Return the [x, y] coordinate for the center point of the cell that contains the specified text.  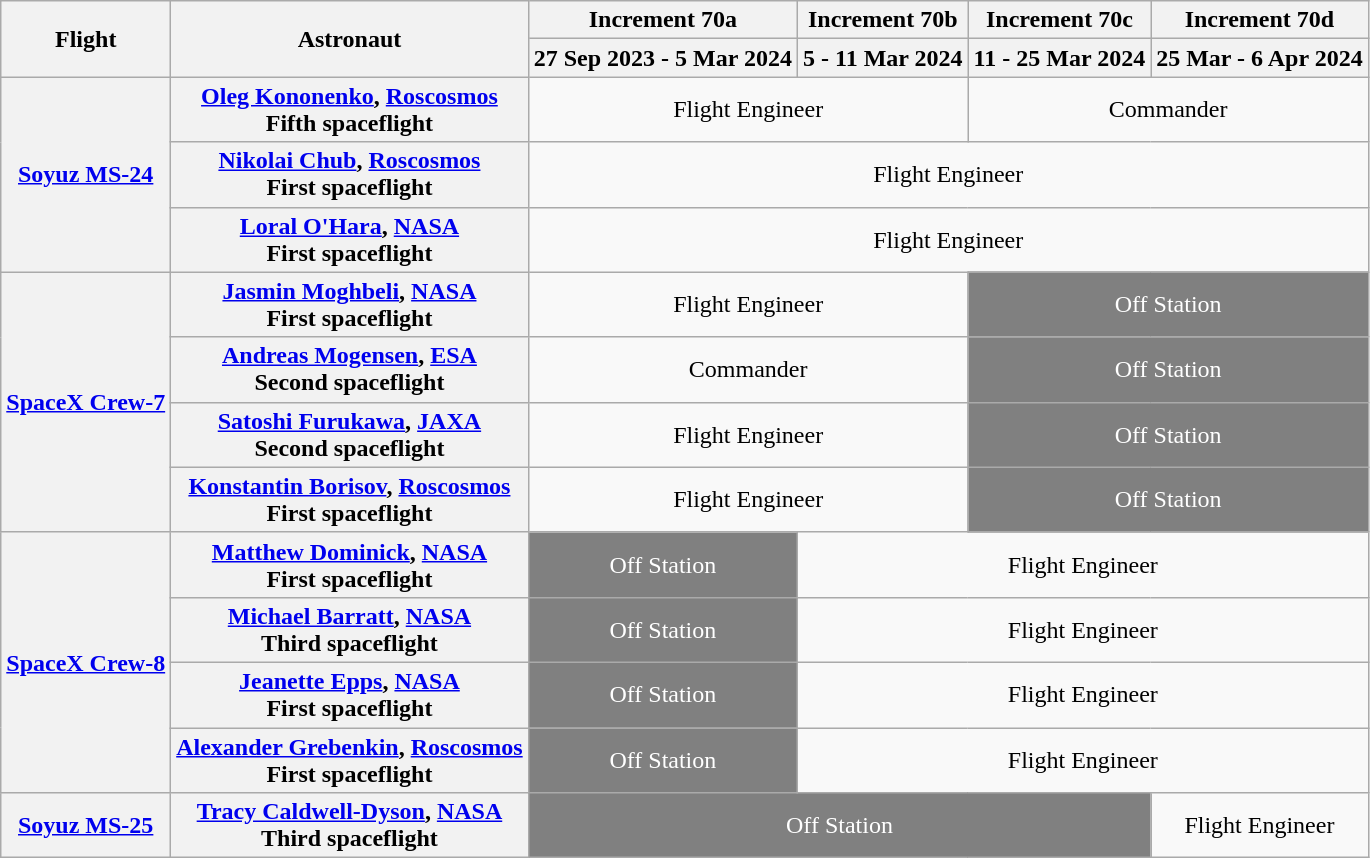
Nikolai Chub, Roscosmos First spaceflight [350, 174]
Astronaut [350, 39]
Tracy Caldwell-Dyson, NASA Third spaceflight [350, 826]
Flight [86, 39]
Increment 70b [882, 20]
Increment 70d [1260, 20]
SpaceX Crew-7 [86, 402]
Konstantin Borisov, Roscosmos First spaceflight [350, 500]
Andreas Mogensen, ESA Second spaceflight [350, 370]
Jasmin Moghbeli, NASA First spaceflight [350, 304]
Alexander Grebenkin, Roscosmos First spaceflight [350, 760]
27 Sep 2023 - 5 Mar 2024 [662, 58]
Michael Barratt, NASA Third spaceflight [350, 630]
Jeanette Epps, NASA First spaceflight [350, 694]
Matthew Dominick, NASA First spaceflight [350, 564]
Loral O'Hara, NASA First spaceflight [350, 240]
Soyuz MS-24 [86, 174]
Soyuz MS-25 [86, 826]
Oleg Kononenko, Roscosmos Fifth spaceflight [350, 110]
5 - 11 Mar 2024 [882, 58]
Satoshi Furukawa, JAXA Second spaceflight [350, 434]
Increment 70c [1060, 20]
Increment 70a [662, 20]
25 Mar - 6 Apr 2024 [1260, 58]
11 - 25 Mar 2024 [1060, 58]
SpaceX Crew-8 [86, 662]
